Search for the cell housing the specified text and yield its [x, y] center coordinate. 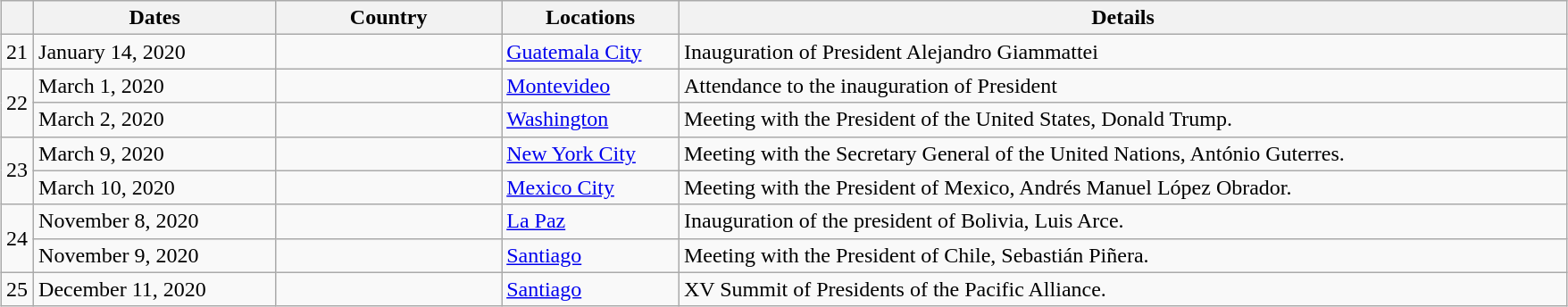
21 [17, 52]
New York City [591, 153]
Guatemala City [591, 52]
Meeting with the President of Mexico, Andrés Manuel López Obrador. [1122, 187]
December 11, 2020 [155, 289]
La Paz [591, 221]
25 [17, 289]
January 14, 2020 [155, 52]
March 9, 2020 [155, 153]
Meeting with the Secretary General of the United Nations, António Guterres. [1122, 153]
Dates [155, 18]
March 10, 2020 [155, 187]
Montevideo [591, 86]
Mexico City [591, 187]
November 8, 2020 [155, 221]
XV Summit of Presidents of the Pacific Alliance. [1122, 289]
22 [17, 103]
Country [389, 18]
23 [17, 170]
March 1, 2020 [155, 86]
Meeting with the President of Chile, Sebastián Piñera. [1122, 255]
Attendance to the inauguration of President [1122, 86]
November 9, 2020 [155, 255]
Washington [591, 120]
24 [17, 238]
Details [1122, 18]
Meeting with the President of the United States, Donald Trump. [1122, 120]
Inauguration of the president of Bolivia, Luis Arce. [1122, 221]
March 2, 2020 [155, 120]
Locations [591, 18]
Inauguration of President Alejandro Giammattei [1122, 52]
